Extract the (X, Y) coordinate from the center of the cell holding the provided text.  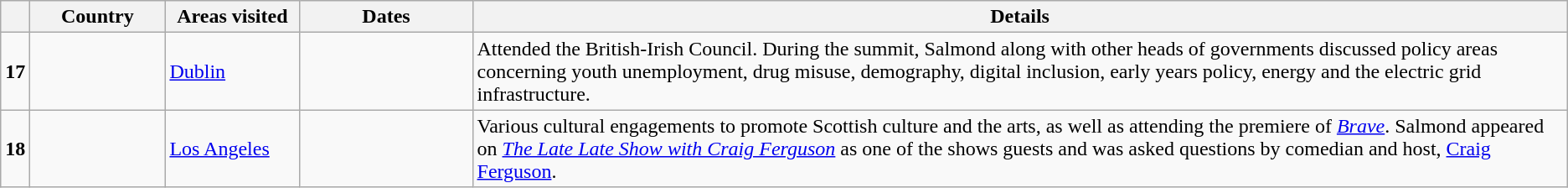
Los Angeles (233, 149)
Country (97, 17)
17 (15, 71)
Details (1020, 17)
Areas visited (233, 17)
18 (15, 149)
Dates (386, 17)
Dublin (233, 71)
